Scan for the cell matching the given text and deliver its (x, y) coordinate at center. 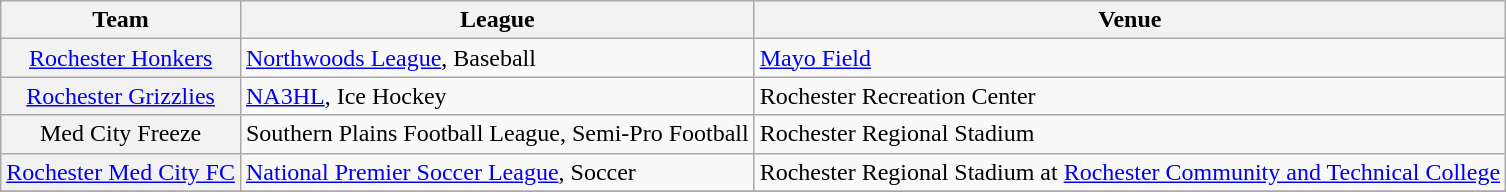
National Premier Soccer League, Soccer (497, 172)
Rochester Regional Stadium (1130, 134)
Rochester Regional Stadium at Rochester Community and Technical College (1130, 172)
Rochester Med City FC (121, 172)
Team (121, 20)
Rochester Grizzlies (121, 96)
Northwoods League, Baseball (497, 58)
League (497, 20)
Rochester Recreation Center (1130, 96)
Rochester Honkers (121, 58)
Venue (1130, 20)
Med City Freeze (121, 134)
NA3HL, Ice Hockey (497, 96)
Southern Plains Football League, Semi-Pro Football (497, 134)
Mayo Field (1130, 58)
